Provide the (x, y) coordinate of the cell's center where the given text is located.  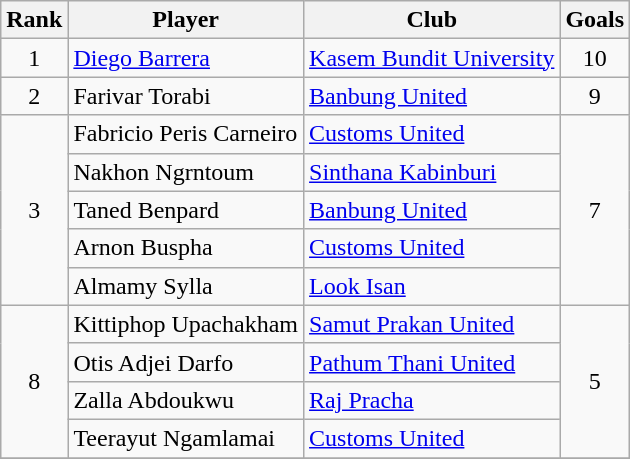
Fabricio Peris Carneiro (186, 134)
Zalla Abdoukwu (186, 400)
Goals (595, 20)
Club (432, 20)
Farivar Torabi (186, 96)
3 (34, 210)
Teerayut Ngamlamai (186, 438)
Kasem Bundit University (432, 58)
Diego Barrera (186, 58)
Look Isan (432, 286)
Kittiphop Upachakham (186, 324)
1 (34, 58)
Otis Adjei Darfo (186, 362)
8 (34, 381)
Sinthana Kabinburi (432, 172)
Rank (34, 20)
9 (595, 96)
Nakhon Ngrntoum (186, 172)
Player (186, 20)
Taned Benpard (186, 210)
10 (595, 58)
5 (595, 381)
Raj Pracha (432, 400)
7 (595, 210)
Samut Prakan United (432, 324)
Almamy Sylla (186, 286)
2 (34, 96)
Arnon Buspha (186, 248)
Pathum Thani United (432, 362)
